From the cell containing the given text, extract its center point as (X, Y) coordinate. 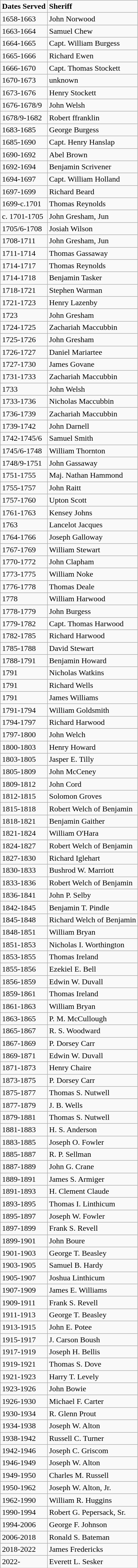
John Bowie (93, 1389)
1711-1714 (24, 253)
William O'Hara (93, 833)
1697-1699 (24, 192)
1778-1779 (24, 611)
1883-1885 (24, 1142)
James Williams (93, 698)
1770-1772 (24, 562)
1962-1990 (24, 1500)
Upton Scott (93, 500)
Thomas I. Linthicum (93, 1204)
1742-1745/6 (24, 438)
1946-1949 (24, 1463)
Joseph C. Griscom (93, 1451)
1751-1755 (24, 475)
Benjamin T. Pindle (93, 907)
1812-1815 (24, 796)
1692-1694 (24, 167)
1895-1897 (24, 1216)
1911-1913 (24, 1315)
Nicholas Maccubbin (93, 401)
R. S. Woodward (93, 1031)
H. Clement Claude (93, 1191)
1733-1736 (24, 401)
Michael F. Carter (93, 1401)
1708-1711 (24, 241)
John Cord (93, 784)
Bushrod W. Marriott (93, 870)
1889-1891 (24, 1179)
Thomas S. Dove (93, 1364)
Capt. Henry Hanslap (93, 142)
Henry Lazenby (93, 303)
1726-1727 (24, 352)
1731-1733 (24, 377)
1736-1739 (24, 414)
1930-1934 (24, 1414)
Henry Chaire (93, 1068)
1873-1875 (24, 1080)
1683-1685 (24, 130)
1723 (24, 315)
Solomon Groves (93, 796)
R. Glenn Prout (93, 1414)
Nicholas Watkins (93, 673)
1879-1881 (24, 1117)
1725-1726 (24, 340)
1821-1824 (24, 833)
2022- (24, 1562)
1658-1663 (24, 19)
1899-1901 (24, 1241)
c. 1701-1705 (24, 216)
1699-c.1701 (24, 204)
Samuel B. Hardy (93, 1265)
1893-1895 (24, 1204)
John Gassaway (93, 463)
1869-1871 (24, 1056)
1891-1893 (24, 1191)
1733 (24, 389)
Sheriff (93, 6)
1727-1730 (24, 365)
1718-1721 (24, 290)
Joseph W. Fowler (93, 1216)
1803-1805 (24, 760)
Harry T. Levely (93, 1377)
Joseph O. Fowler (93, 1142)
John Norwood (93, 19)
William Thornton (93, 451)
1938-1942 (24, 1438)
Richard Beard (93, 192)
Kensey Johns (93, 512)
1919-1921 (24, 1364)
Joseph H. Bellis (93, 1352)
1865-1867 (24, 1031)
Joseph Galloway (93, 537)
1785-1788 (24, 648)
R. P. Sellman (93, 1155)
Josiah Wilson (93, 229)
1755-1757 (24, 488)
Everett L. Sesker (93, 1562)
1761-1763 (24, 512)
John McCeney (93, 772)
1905-1907 (24, 1278)
1748/9-1751 (24, 463)
1664-1665 (24, 43)
Henry Stockett (93, 93)
1776-1778 (24, 587)
William Stewart (93, 550)
John Welch (93, 735)
Maj. Nathan Hammond (93, 475)
1739-1742 (24, 426)
Lancelot Jacques (93, 525)
Stephen Warman (93, 290)
1724-1725 (24, 327)
1853-1855 (24, 957)
William Harwood (93, 599)
J. Carson Boush (93, 1340)
J. B. Wells (93, 1105)
1721-1723 (24, 303)
1815-1818 (24, 809)
Joseph W. Alton, Jr. (93, 1488)
Capt. Thomas Harwood (93, 624)
1757-1760 (24, 500)
George F. Johnson (93, 1525)
1855-1856 (24, 969)
Richard Iglehart (93, 858)
James Fredericks (93, 1550)
Richard Wells (93, 685)
1824-1827 (24, 846)
Ezekiel E. Bell (93, 969)
1851-1853 (24, 945)
1678/9-1682 (24, 117)
1763 (24, 525)
1665-1666 (24, 56)
1694-1697 (24, 179)
Capt. Thomas Stockett (93, 68)
1871-1873 (24, 1068)
Richard Ewen (93, 56)
Richard Welch of Benjamin (93, 920)
Thomas Deale (93, 587)
1767-1769 (24, 550)
Henry Howard (93, 747)
Dates Served (24, 6)
1881-1883 (24, 1130)
James E. Williams (93, 1290)
Samuel Smith (93, 438)
Jasper E. Tilly (93, 760)
1830-1833 (24, 870)
1791-1794 (24, 710)
unknown (93, 80)
John Boure (93, 1241)
1885-1887 (24, 1155)
1913-1915 (24, 1327)
Russell C. Turner (93, 1438)
James S. Armiger (93, 1179)
1809-1812 (24, 784)
1778 (24, 599)
Capt. William Holland (93, 179)
1842-1845 (24, 907)
James Govane (93, 365)
1915-1917 (24, 1340)
1942-1946 (24, 1451)
Benjamin Tasker (93, 278)
1690-1692 (24, 155)
1676-1678/9 (24, 105)
1666-1670 (24, 68)
Capt. William Burgess (93, 43)
1845-1848 (24, 920)
1827-1830 (24, 858)
1897-1899 (24, 1228)
John Darnell (93, 426)
1779-1782 (24, 624)
1863-1865 (24, 1019)
1921-1923 (24, 1377)
1856-1859 (24, 982)
1745/6-1748 (24, 451)
Joshua Linthicum (93, 1278)
1805-1809 (24, 772)
1848-1851 (24, 932)
1923-1926 (24, 1389)
1836-1841 (24, 895)
1685-1690 (24, 142)
1859-1861 (24, 994)
1903-1905 (24, 1265)
1797-1800 (24, 735)
John Burgess (93, 611)
William Goldsmith (93, 710)
1818-1821 (24, 821)
1714-1718 (24, 278)
David Stewart (93, 648)
Charles M. Russell (93, 1475)
1994-2006 (24, 1525)
1714-1717 (24, 266)
1833-1836 (24, 883)
1887-1889 (24, 1167)
2018-2022 (24, 1550)
1990-1994 (24, 1512)
1907-1909 (24, 1290)
1926-1930 (24, 1401)
H. S. Anderson (93, 1130)
John Raitt (93, 488)
1950-1962 (24, 1488)
Benjamin Scrivener (93, 167)
1670-1673 (24, 80)
John Clapham (93, 562)
Abel Brown (93, 155)
Benjamin Howard (93, 661)
Thomas Gassaway (93, 253)
1705/6-1708 (24, 229)
William R. Huggins (93, 1500)
John G. Crane (93, 1167)
1673-1676 (24, 93)
John P. Selby (93, 895)
1934-1938 (24, 1426)
P. M. McCullough (93, 1019)
1800-1803 (24, 747)
1875-1877 (24, 1093)
Nicholas I. Worthington (93, 945)
1909-1911 (24, 1302)
1867-1869 (24, 1043)
Robert ffranklin (93, 117)
1901-1903 (24, 1253)
Robert G. Pepersack, Sr. (93, 1512)
Daniel Mariartee (93, 352)
1764-1766 (24, 537)
John E. Potee (93, 1327)
1861-1863 (24, 1006)
1788-1791 (24, 661)
Ronald S. Bateman (93, 1537)
1877-1879 (24, 1105)
1794-1797 (24, 722)
1949-1950 (24, 1475)
1782-1785 (24, 636)
1773-1775 (24, 574)
Samuel Chew (93, 31)
1663-1664 (24, 31)
William Noke (93, 574)
2006-2018 (24, 1537)
George Burgess (93, 130)
Benjamin Gaither (93, 821)
1917-1919 (24, 1352)
